From the cell containing the given text, extract its center point as [X, Y] coordinate. 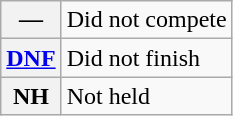
Did not finish [146, 58]
— [31, 20]
Did not compete [146, 20]
Not held [146, 96]
DNF [31, 58]
NH [31, 96]
